Locate the cell with the specified text and output its (x, y) center coordinate. 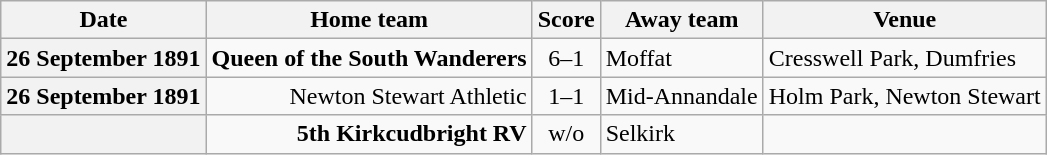
Mid-Annandale (682, 96)
Venue (904, 20)
Selkirk (682, 134)
Cresswell Park, Dumfries (904, 58)
Date (104, 20)
Away team (682, 20)
Home team (369, 20)
w/o (566, 134)
Holm Park, Newton Stewart (904, 96)
6–1 (566, 58)
Score (566, 20)
Queen of the South Wanderers (369, 58)
Moffat (682, 58)
5th Kirkcudbright RV (369, 134)
Newton Stewart Athletic (369, 96)
1–1 (566, 96)
